Capture the cell that displays the provided text and extract its (X, Y) central coordinate. 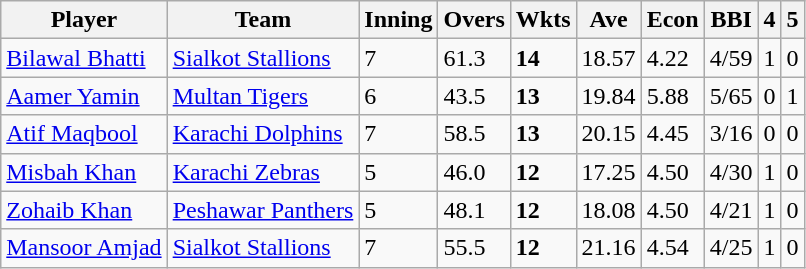
18.08 (608, 210)
Player (84, 20)
Peshawar Panthers (263, 210)
4.22 (672, 58)
58.5 (474, 134)
Karachi Dolphins (263, 134)
14 (543, 58)
4/25 (731, 248)
6 (398, 96)
43.5 (474, 96)
4 (770, 20)
Atif Maqbool (84, 134)
4/30 (731, 172)
Ave (608, 20)
Mansoor Amjad (84, 248)
BBI (731, 20)
Inning (398, 20)
Aamer Yamin (84, 96)
Zohaib Khan (84, 210)
Multan Tigers (263, 96)
Econ (672, 20)
18.57 (608, 58)
Misbah Khan (84, 172)
5.88 (672, 96)
Karachi Zebras (263, 172)
20.15 (608, 134)
21.16 (608, 248)
4/21 (731, 210)
Overs (474, 20)
55.5 (474, 248)
4.45 (672, 134)
Team (263, 20)
19.84 (608, 96)
Bilawal Bhatti (84, 58)
5/65 (731, 96)
4.54 (672, 248)
4/59 (731, 58)
3/16 (731, 134)
61.3 (474, 58)
Wkts (543, 20)
48.1 (474, 210)
46.0 (474, 172)
17.25 (608, 172)
